Identify which cell holds the provided text, then report its [x, y] central coordinate. 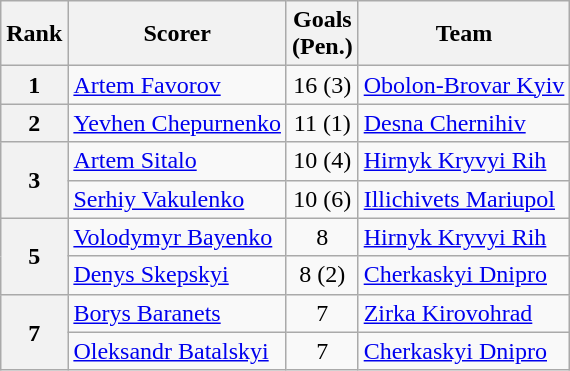
Illichivets Mariupol [464, 199]
Oleksandr Batalskyi [178, 351]
11 (1) [322, 123]
Goals(Pen.) [322, 34]
Artem Favorov [178, 85]
Yevhen Chepurnenko [178, 123]
Artem Sitalo [178, 161]
10 (6) [322, 199]
8 [322, 237]
Team [464, 34]
Scorer [178, 34]
2 [34, 123]
5 [34, 256]
Desna Chernihiv [464, 123]
Denys Skepskyi [178, 275]
Rank [34, 34]
8 (2) [322, 275]
1 [34, 85]
Volodymyr Bayenko [178, 237]
Serhiy Vakulenko [178, 199]
Borys Baranets [178, 313]
3 [34, 180]
Zirka Kirovohrad [464, 313]
Obolon-Brovar Kyiv [464, 85]
16 (3) [322, 85]
10 (4) [322, 161]
